Scan for the cell matching the given text and deliver its (X, Y) coordinate at center. 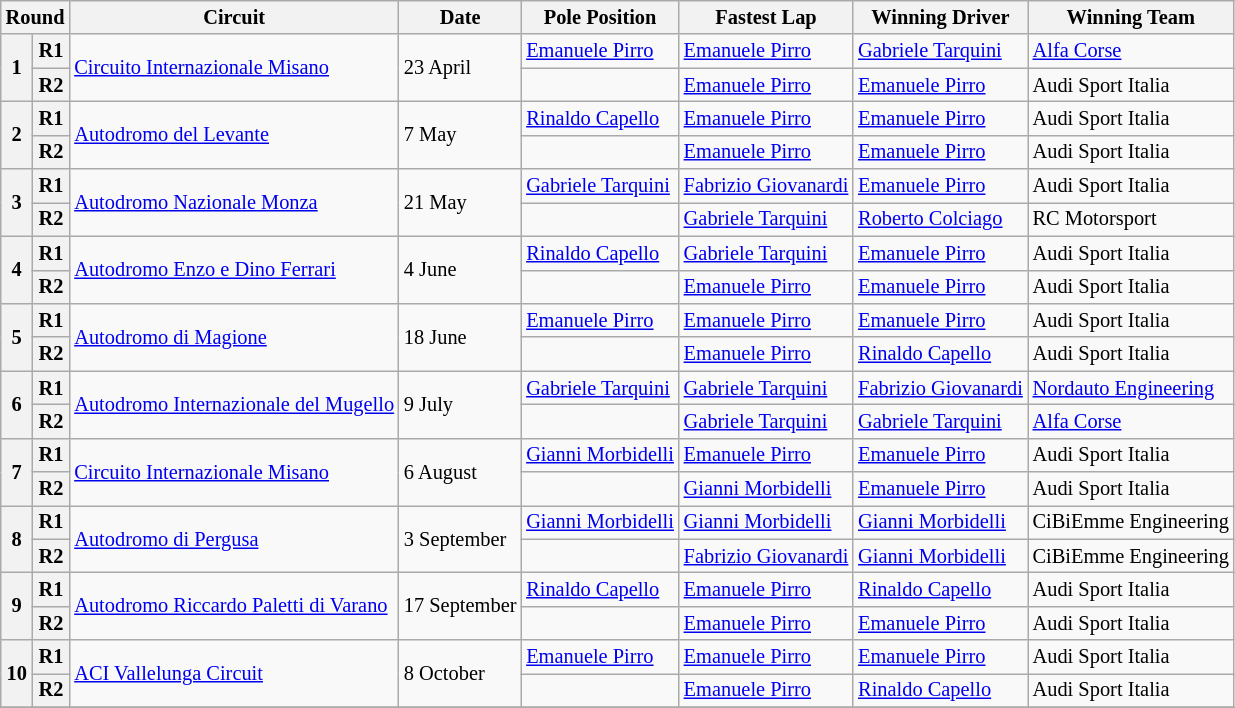
3 September (460, 538)
7 (17, 472)
10 (17, 674)
3 (17, 202)
Roberto Colciago (940, 219)
9 (17, 606)
6 (17, 404)
23 April (460, 68)
Autodromo di Magione (234, 336)
Autodromo Enzo e Dino Ferrari (234, 270)
4 June (460, 270)
Winning Driver (940, 17)
18 June (460, 336)
6 August (460, 472)
ACI Vallelunga Circuit (234, 674)
1 (17, 68)
Autodromo Nazionale Monza (234, 202)
7 May (460, 134)
Autodromo di Pergusa (234, 538)
2 (17, 134)
Date (460, 17)
Winning Team (1131, 17)
Nordauto Engineering (1131, 388)
Round (36, 17)
Autodromo Riccardo Paletti di Varano (234, 606)
Autodromo Internazionale del Mugello (234, 404)
Autodromo del Levante (234, 134)
Circuit (234, 17)
4 (17, 270)
8 (17, 538)
21 May (460, 202)
Pole Position (600, 17)
17 September (460, 606)
Fastest Lap (766, 17)
RC Motorsport (1131, 219)
9 July (460, 404)
8 October (460, 674)
5 (17, 336)
